Provide the (x, y) coordinate of the cell's center where the given text is located.  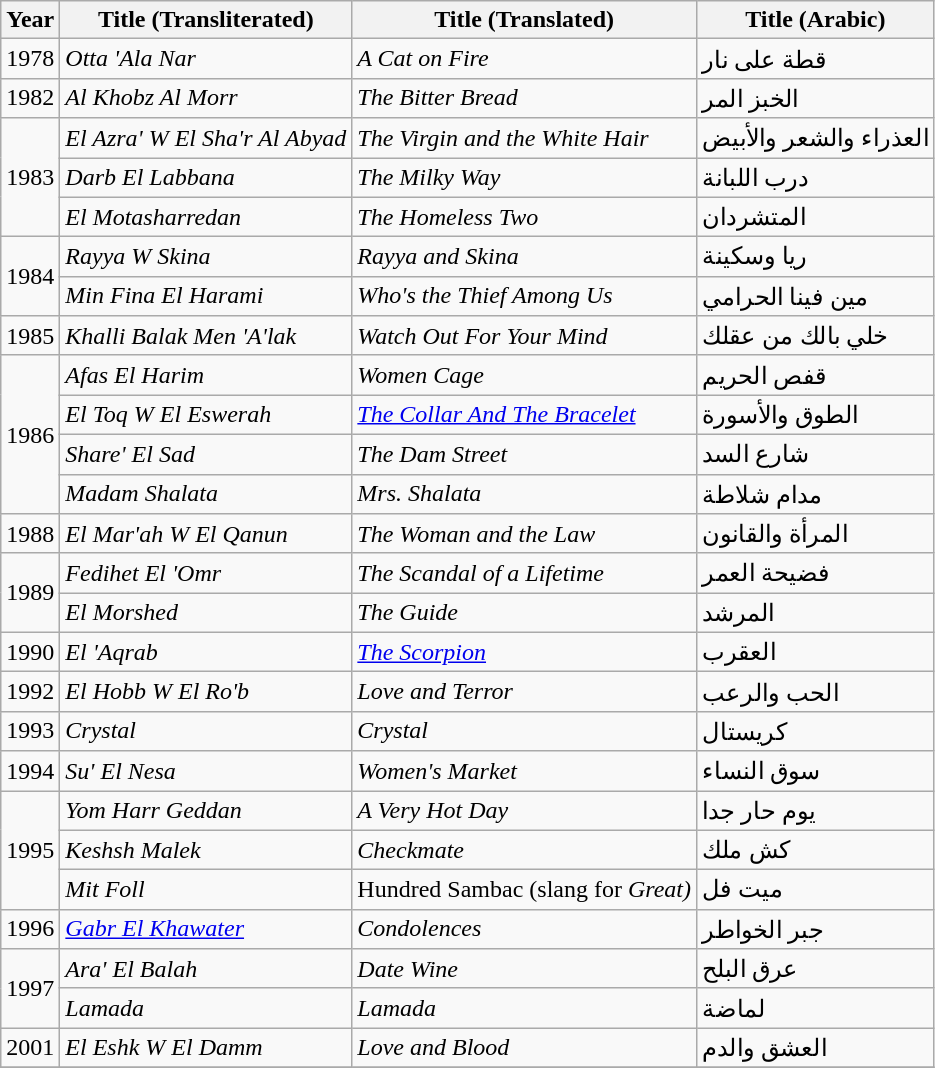
El Morshed (206, 613)
1997 (30, 988)
سوق النساء (816, 771)
Ara' El Balah (206, 969)
The Collar And The Bracelet (524, 415)
1995 (30, 850)
1990 (30, 652)
El Eshk W El Damm (206, 1048)
كريستال (816, 731)
Date Wine (524, 969)
1984 (30, 276)
قطة على نار (816, 59)
Fedihet El 'Omr (206, 573)
The Bitter Bread (524, 98)
Keshsh Malek (206, 850)
El Toq W El Eswerah (206, 415)
العذراء والشعر والأبيض (816, 138)
A Very Hot Day (524, 810)
Yom Harr Geddan (206, 810)
Women's Market (524, 771)
Love and Terror (524, 692)
عرق البلح (816, 969)
Title (Translated) (524, 20)
Khalli Balak Men 'A'lak (206, 336)
Title (Transliterated) (206, 20)
Otta 'Ala Nar (206, 59)
Share' El Sad (206, 454)
The Guide (524, 613)
1989 (30, 592)
كش ملك (816, 850)
1982 (30, 98)
المتشردان (816, 217)
لماضة (816, 1008)
Afas El Harim (206, 375)
The Woman and the Law (524, 534)
فضيحة العمر (816, 573)
الخبز المر (816, 98)
الطوق والأسورة (816, 415)
Condolences (524, 929)
مين فينا الحرامي (816, 296)
The Dam Street (524, 454)
Hundred Sambac (slang for Great) (524, 890)
Women Cage (524, 375)
جبر الخواطر (816, 929)
خلي بالك من عقلك (816, 336)
El Mar'ah W El Qanun (206, 534)
الحب والرعب (816, 692)
Title (Arabic) (816, 20)
El 'Aqrab (206, 652)
Love and Blood (524, 1048)
The Milky Way (524, 178)
1985 (30, 336)
2001 (30, 1048)
Mit Foll (206, 890)
1996 (30, 929)
1986 (30, 434)
El Motasharredan (206, 217)
Darb El Labbana (206, 178)
Year (30, 20)
Rayya and Skina (524, 257)
1994 (30, 771)
العشق والدم (816, 1048)
Who's the Thief Among Us (524, 296)
العقرب (816, 652)
The Scandal of a Lifetime (524, 573)
El Azra' W El Sha'r Al Abyad (206, 138)
Gabr El Khawater (206, 929)
يوم حار جدا (816, 810)
1983 (30, 178)
Rayya W Skina (206, 257)
Checkmate (524, 850)
1992 (30, 692)
ريا وسكينة (816, 257)
قفص الحريم (816, 375)
The Homeless Two (524, 217)
1993 (30, 731)
Min Fina El Harami (206, 296)
The Virgin and the White Hair (524, 138)
مدام شلاطة (816, 494)
درب اللبانة (816, 178)
El Hobb W El Ro'b (206, 692)
Mrs. Shalata (524, 494)
المرشد (816, 613)
The Scorpion (524, 652)
شارع السد (816, 454)
1988 (30, 534)
المرأة والقانون (816, 534)
Watch Out For Your Mind (524, 336)
A Cat on Fire (524, 59)
ميت فل (816, 890)
Al Khobz Al Morr (206, 98)
Su' El Nesa (206, 771)
Madam Shalata (206, 494)
1978 (30, 59)
